Scan for the cell matching the given text and deliver its (X, Y) coordinate at center. 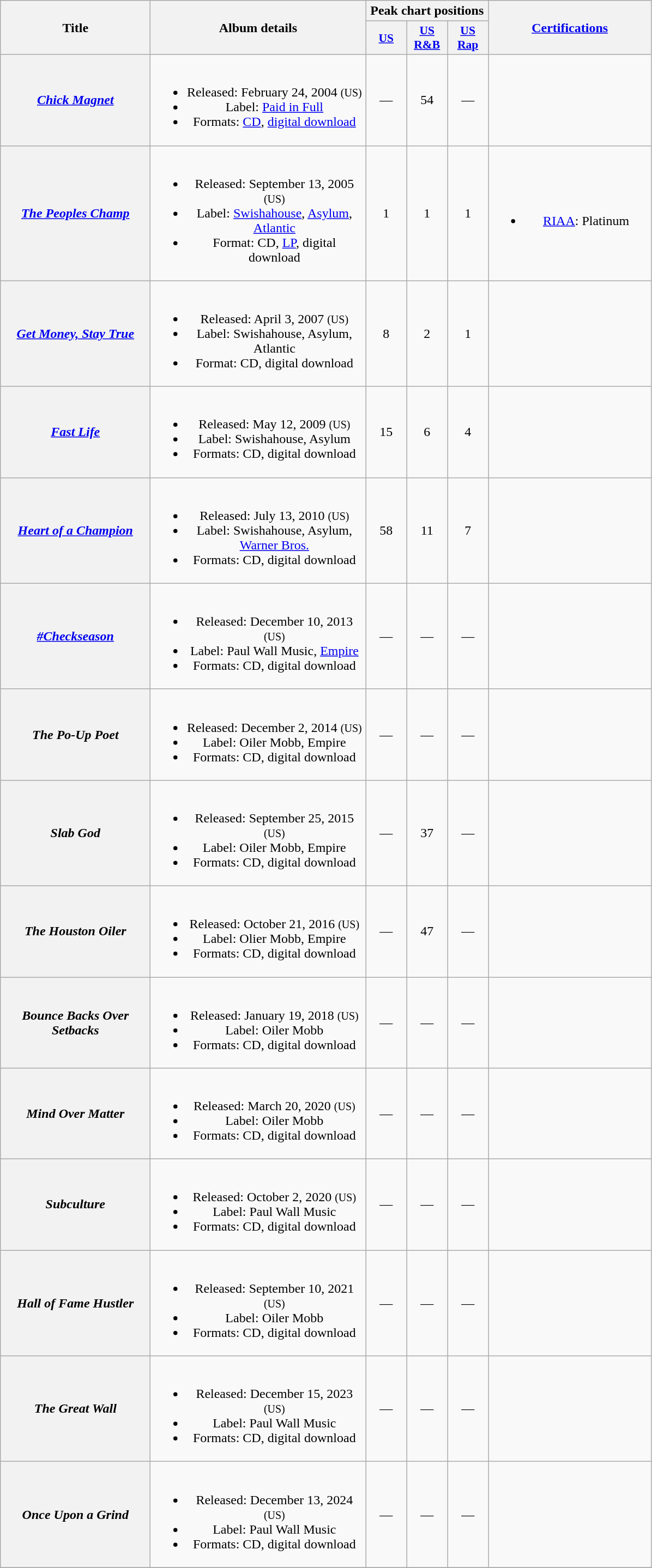
54 (427, 100)
Slab God (75, 833)
Released: April 3, 2007 (US)Label: Swishahouse, Asylum, AtlanticFormat: CD, digital download (258, 334)
RIAA: Platinum (570, 213)
Released: January 19, 2018 (US)Label: Oiler MobbFormats: CD, digital download (258, 1022)
Chick Magnet (75, 100)
The Great Wall (75, 1409)
58 (386, 530)
Released: December 13, 2024 (US)Label: Paul Wall MusicFormats: CD, digital download (258, 1515)
#Checkseason (75, 636)
37 (427, 833)
Once Upon a Grind (75, 1515)
Released: October 2, 2020 (US)Label: Paul Wall MusicFormats: CD, digital download (258, 1204)
8 (386, 334)
US Rap (468, 38)
The Peoples Champ (75, 213)
Bounce Backs Over Setbacks (75, 1022)
Released: October 21, 2016 (US)Label: Olier Mobb, EmpireFormats: CD, digital download (258, 931)
Released: February 24, 2004 (US)Label: Paid in FullFormats: CD, digital download (258, 100)
Mind Over Matter (75, 1114)
Released: December 15, 2023 (US)Label: Paul Wall MusicFormats: CD, digital download (258, 1409)
2 (427, 334)
US (386, 38)
Released: December 2, 2014 (US)Label: Oiler Mobb, EmpireFormats: CD, digital download (258, 735)
15 (386, 432)
Released: September 13, 2005 (US)Label: Swishahouse, Asylum, AtlanticFormat: CD, LP, digital download (258, 213)
The Houston Oiler (75, 931)
Released: March 20, 2020 (US)Label: Oiler MobbFormats: CD, digital download (258, 1114)
Title (75, 27)
Certifications (570, 27)
Released: September 25, 2015 (US)Label: Oiler Mobb, EmpireFormats: CD, digital download (258, 833)
Album details (258, 27)
6 (427, 432)
7 (468, 530)
Heart of a Champion (75, 530)
Released: September 10, 2021 (US)Label: Oiler MobbFormats: CD, digital download (258, 1303)
4 (468, 432)
Released: December 10, 2013 (US)Label: Paul Wall Music, EmpireFormats: CD, digital download (258, 636)
Subculture (75, 1204)
Released: July 13, 2010 (US)Label: Swishahouse, Asylum, Warner Bros.Formats: CD, digital download (258, 530)
Get Money, Stay True (75, 334)
USR&B (427, 38)
Fast Life (75, 432)
47 (427, 931)
Released: May 12, 2009 (US)Label: Swishahouse, AsylumFormats: CD, digital download (258, 432)
Hall of Fame Hustler (75, 1303)
Peak chart positions (427, 11)
11 (427, 530)
The Po-Up Poet (75, 735)
